For the text-containing cell, return its midpoint in (x, y) coordinate format. 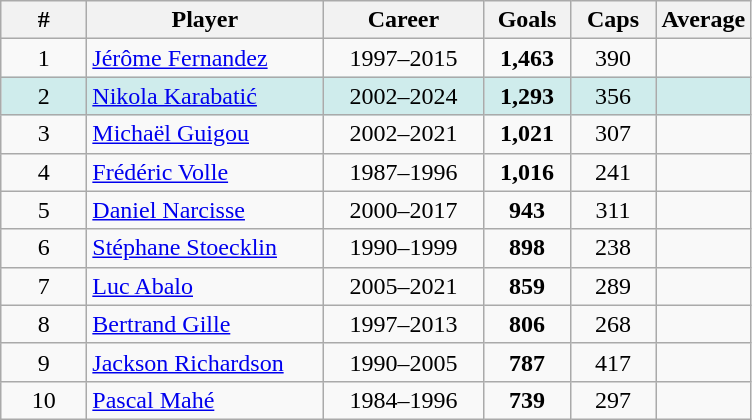
241 (613, 172)
307 (613, 134)
2002–2021 (404, 134)
1 (44, 58)
1,463 (527, 58)
5 (44, 210)
Stéphane Stoecklin (205, 248)
Player (205, 20)
9 (44, 362)
739 (527, 400)
Pascal Mahé (205, 400)
1,016 (527, 172)
859 (527, 286)
311 (613, 210)
4 (44, 172)
289 (613, 286)
Jackson Richardson (205, 362)
417 (613, 362)
2005–2021 (404, 286)
356 (613, 96)
Goals (527, 20)
1997–2015 (404, 58)
1990–1999 (404, 248)
Career (404, 20)
Michaël Guigou (205, 134)
806 (527, 324)
238 (613, 248)
1984–1996 (404, 400)
Luc Abalo (205, 286)
7 (44, 286)
2000–2017 (404, 210)
2 (44, 96)
1990–2005 (404, 362)
1997–2013 (404, 324)
268 (613, 324)
Frédéric Volle (205, 172)
898 (527, 248)
787 (527, 362)
10 (44, 400)
6 (44, 248)
1,293 (527, 96)
8 (44, 324)
1987–1996 (404, 172)
Average (704, 20)
297 (613, 400)
# (44, 20)
Jérôme Fernandez (205, 58)
2002–2024 (404, 96)
3 (44, 134)
Daniel Narcisse (205, 210)
Caps (613, 20)
390 (613, 58)
Nikola Karabatić (205, 96)
943 (527, 210)
Bertrand Gille (205, 324)
1,021 (527, 134)
